Pinpoint the cell where the given text exists, returning its [x, y] midpoint coordinate. 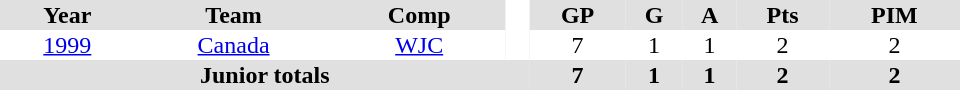
Comp [420, 15]
G [654, 15]
A [710, 15]
GP [578, 15]
Canada [234, 45]
WJC [420, 45]
Pts [782, 15]
Year [68, 15]
1999 [68, 45]
PIM [894, 15]
Junior totals [265, 75]
Team [234, 15]
